Scan for the cell matching the given text and deliver its (x, y) coordinate at center. 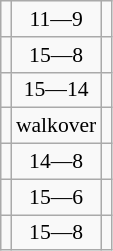
15—6 (56, 197)
walkover (56, 126)
15—14 (56, 90)
11—9 (56, 19)
14—8 (56, 162)
